Provide the (X, Y) coordinate of the cell's center where the given text is located.  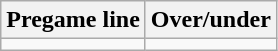
Pregame line (74, 20)
Over/under (210, 20)
